Provide the (x, y) coordinate of the cell's center where the given text is located.  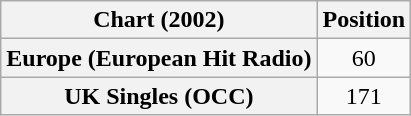
171 (364, 96)
UK Singles (OCC) (159, 96)
Position (364, 20)
60 (364, 58)
Chart (2002) (159, 20)
Europe (European Hit Radio) (159, 58)
